Extract the [X, Y] coordinate from the center of the cell holding the provided text.  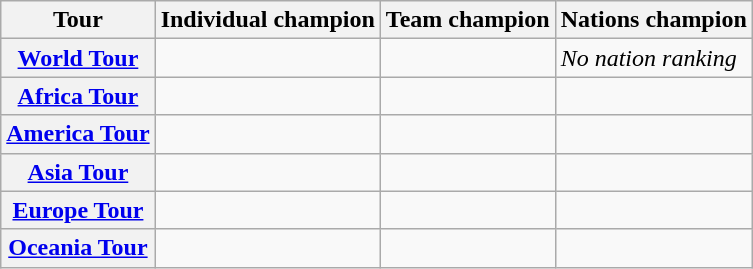
Individual champion [268, 20]
Asia Tour [78, 172]
Tour [78, 20]
No nation ranking [654, 58]
Nations champion [654, 20]
America Tour [78, 134]
Africa Tour [78, 96]
Oceania Tour [78, 248]
Team champion [468, 20]
Europe Tour [78, 210]
World Tour [78, 58]
